Capture the cell that displays the provided text and extract its [X, Y] central coordinate. 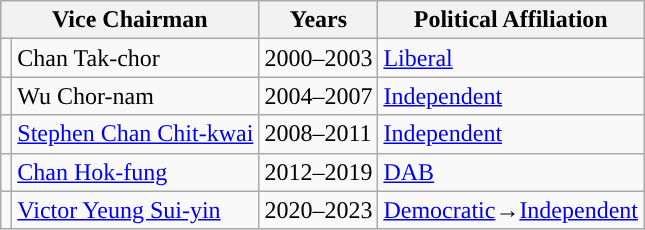
Political Affiliation [511, 20]
2020–2023 [318, 210]
Vice Chairman [130, 20]
2000–2003 [318, 58]
2004–2007 [318, 96]
Victor Yeung Sui-yin [136, 210]
Years [318, 20]
2008–2011 [318, 134]
2012–2019 [318, 172]
Democratic→Independent [511, 210]
DAB [511, 172]
Wu Chor-nam [136, 96]
Chan Tak-chor [136, 58]
Stephen Chan Chit-kwai [136, 134]
Chan Hok-fung [136, 172]
Liberal [511, 58]
